Search for the cell housing the specified text and yield its [X, Y] center coordinate. 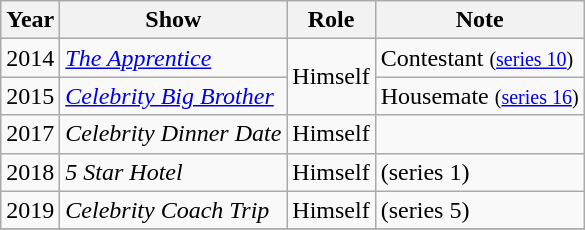
2014 [30, 58]
2018 [30, 172]
5 Star Hotel [174, 172]
2015 [30, 96]
Note [480, 20]
Role [331, 20]
The Apprentice [174, 58]
Celebrity Dinner Date [174, 134]
Year [30, 20]
(series 5) [480, 210]
Celebrity Big Brother [174, 96]
Housemate (series 16) [480, 96]
2019 [30, 210]
2017 [30, 134]
Contestant (series 10) [480, 58]
Celebrity Coach Trip [174, 210]
Show [174, 20]
(series 1) [480, 172]
